Output the (x, y) coordinate of the center of the cell containing the given text.  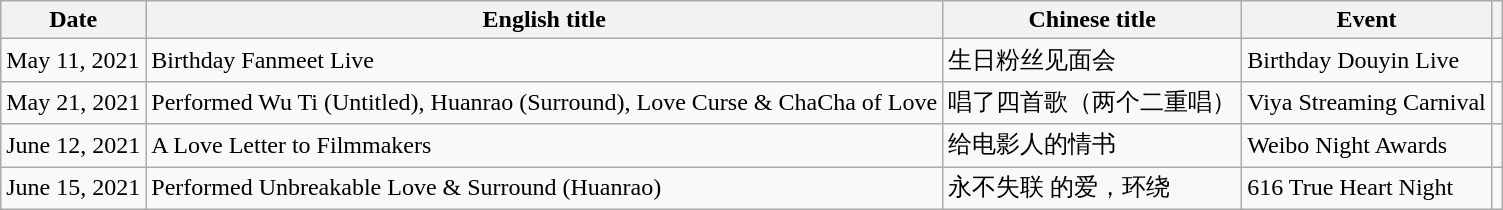
给电影人的情书 (1092, 146)
Viya Streaming Carnival (1367, 102)
May 21, 2021 (74, 102)
June 12, 2021 (74, 146)
Birthday Fanmeet Live (544, 60)
Chinese title (1092, 20)
Weibo Night Awards (1367, 146)
生日粉丝见面会 (1092, 60)
永不失联 的爱，环绕 (1092, 188)
Event (1367, 20)
唱了四首歌（两个二重唱） (1092, 102)
Performed Wu Ti (Untitled), Huanrao (Surround), Love Curse & ChaCha of Love (544, 102)
June 15, 2021 (74, 188)
A Love Letter to Filmmakers (544, 146)
Date (74, 20)
May 11, 2021 (74, 60)
616 True Heart Night (1367, 188)
English title (544, 20)
Birthday Douyin Live (1367, 60)
Performed Unbreakable Love & Surround (Huanrao) (544, 188)
